Provide the (x, y) coordinate of the cell's center where the given text is located.  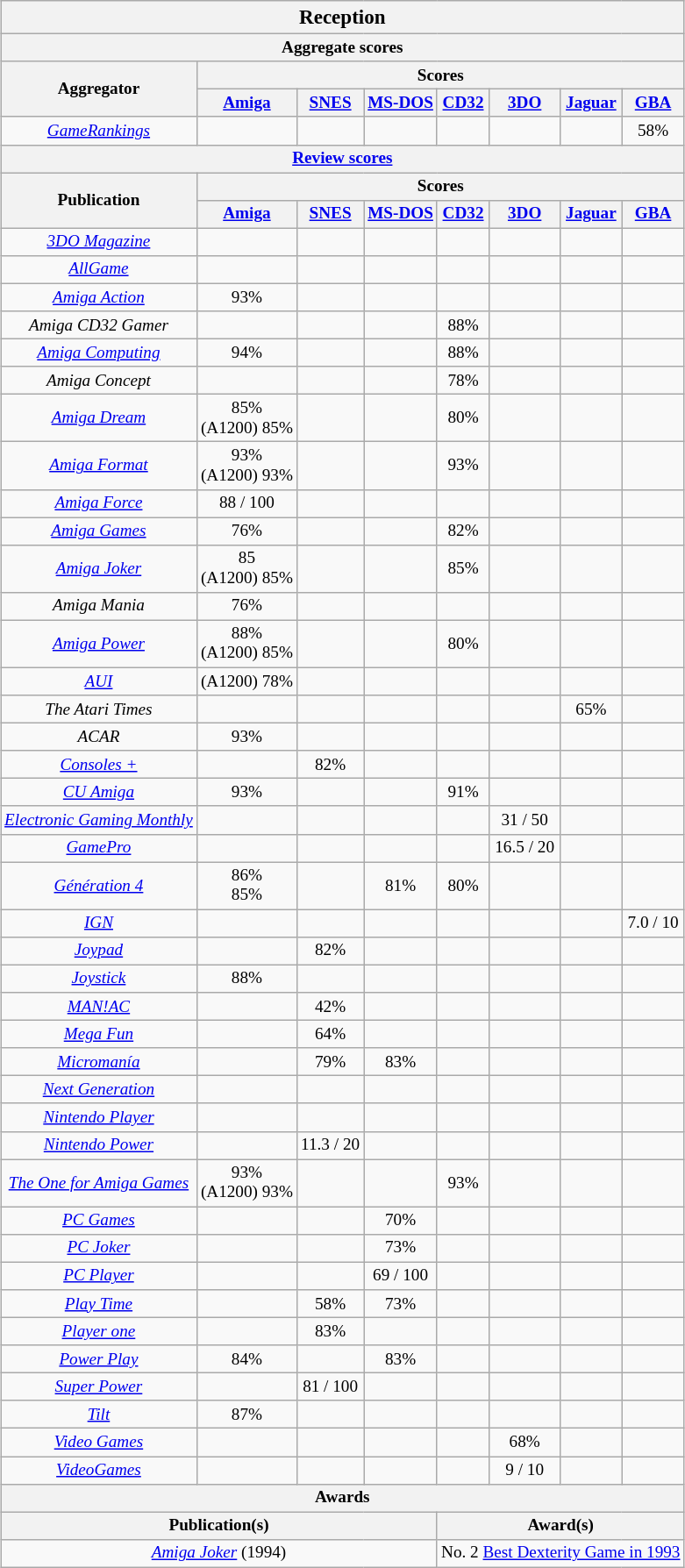
Amiga CD32 Gamer (99, 325)
Amiga Joker (99, 568)
Amiga Mania (99, 606)
85(A1200) 85% (246, 568)
65% (591, 709)
Nintendo Power (99, 1145)
AllGame (99, 270)
PC Joker (99, 1248)
9 / 10 (524, 1471)
Amiga Dream (99, 418)
PC Games (99, 1221)
79% (331, 1062)
84% (246, 1359)
PC Player (99, 1276)
Amiga Power (99, 644)
Review scores (343, 159)
Amiga Force (99, 503)
Joystick (99, 979)
81 / 100 (331, 1387)
Aggregate scores (343, 47)
91% (463, 793)
81% (401, 886)
Amiga Joker (1994) (219, 1553)
Video Games (99, 1443)
11.3 / 20 (331, 1145)
Reception (343, 18)
(A1200) 78% (246, 681)
86%85% (246, 886)
The Atari Times (99, 709)
87% (246, 1415)
ACAR (99, 738)
85% (463, 568)
Consoles + (99, 765)
Amiga Action (99, 297)
Amiga Computing (99, 353)
Awards (343, 1498)
Tilt (99, 1415)
88%(A1200) 85% (246, 644)
GamePro (99, 848)
Aggregator (99, 89)
GameRankings (99, 131)
Micromanía (99, 1062)
88 / 100 (246, 503)
Award(s) (560, 1526)
64% (331, 1034)
Publication (99, 200)
Nintendo Player (99, 1117)
The One for Amiga Games (99, 1183)
IGN (99, 923)
CU Amiga (99, 793)
70% (401, 1221)
Super Power (99, 1387)
Power Play (99, 1359)
7.0 / 10 (653, 923)
Génération 4 (99, 886)
85%(A1200) 85% (246, 418)
MAN!AC (99, 1007)
Electronic Gaming Monthly (99, 820)
Publication(s) (219, 1526)
Play Time (99, 1304)
Player one (99, 1331)
AUI (99, 681)
31 / 50 (524, 820)
No. 2 Best Dexterity Game in 1993 (560, 1553)
VideoGames (99, 1471)
Amiga Games (99, 531)
Amiga Concept (99, 381)
Joypad (99, 951)
78% (463, 381)
94% (246, 353)
16.5 / 20 (524, 848)
42% (331, 1007)
3DO Magazine (99, 242)
Mega Fun (99, 1034)
Amiga Format (99, 466)
68% (524, 1443)
69 / 100 (401, 1276)
Next Generation (99, 1090)
